Identify which cell holds the provided text, then report its [x, y] central coordinate. 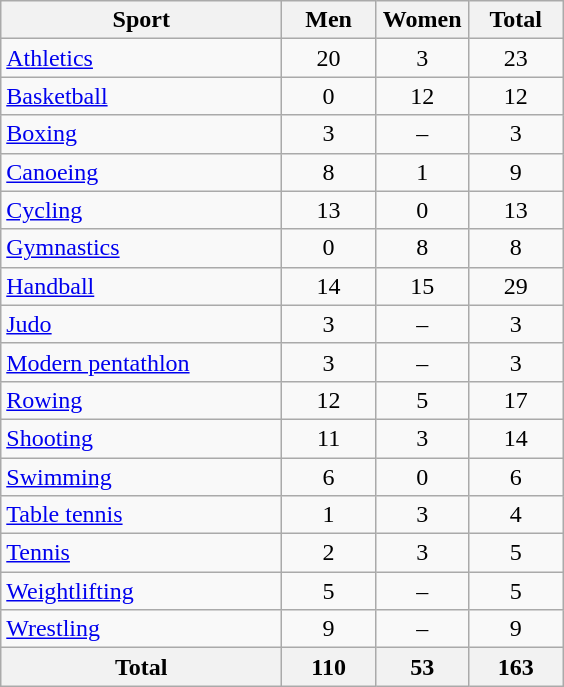
Boxing [142, 134]
Rowing [142, 400]
Weightlifting [142, 591]
4 [516, 515]
Wrestling [142, 629]
Judo [142, 324]
Cycling [142, 210]
23 [516, 58]
Athletics [142, 58]
29 [516, 286]
Swimming [142, 477]
53 [422, 667]
Modern pentathlon [142, 362]
Tennis [142, 553]
163 [516, 667]
110 [329, 667]
15 [422, 286]
Women [422, 20]
Gymnastics [142, 248]
2 [329, 553]
Canoeing [142, 172]
17 [516, 400]
Sport [142, 20]
Handball [142, 286]
Basketball [142, 96]
Men [329, 20]
Table tennis [142, 515]
Shooting [142, 438]
11 [329, 438]
20 [329, 58]
